Find where the given text appears and provide that cell's center as (X, Y) coordinate. 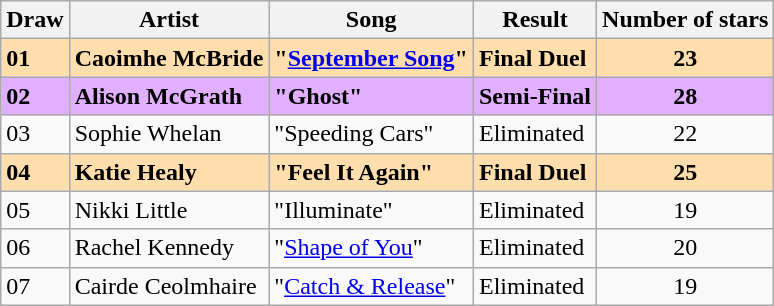
28 (686, 96)
25 (686, 172)
"Ghost" (372, 96)
Alison McGrath (169, 96)
Artist (169, 20)
"Speeding Cars" (372, 134)
05 (35, 210)
Song (372, 20)
"Illuminate" (372, 210)
"September Song" (372, 58)
20 (686, 248)
01 (35, 58)
23 (686, 58)
Sophie Whelan (169, 134)
Caoimhe McBride (169, 58)
"Feel It Again" (372, 172)
"Catch & Release" (372, 286)
02 (35, 96)
Draw (35, 20)
22 (686, 134)
Rachel Kennedy (169, 248)
Cairde Ceolmhaire (169, 286)
Nikki Little (169, 210)
Result (534, 20)
"Shape of You" (372, 248)
Semi-Final (534, 96)
06 (35, 248)
Katie Healy (169, 172)
Number of stars (686, 20)
07 (35, 286)
04 (35, 172)
03 (35, 134)
